Identify which cell holds the provided text, then report its [x, y] central coordinate. 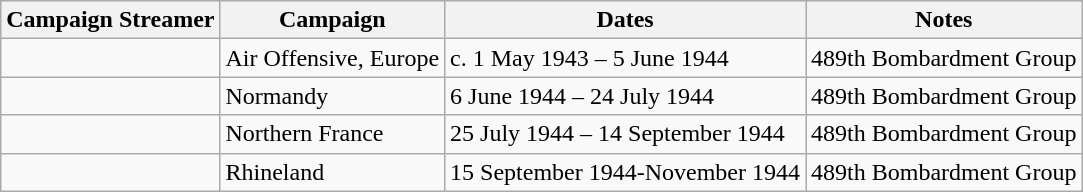
Northern France [332, 134]
Air Offensive, Europe [332, 58]
25 July 1944 – 14 September 1944 [626, 134]
Notes [944, 20]
Rhineland [332, 172]
Campaign [332, 20]
Normandy [332, 96]
6 June 1944 – 24 July 1944 [626, 96]
c. 1 May 1943 – 5 June 1944 [626, 58]
15 September 1944-November 1944 [626, 172]
Campaign Streamer [110, 20]
Dates [626, 20]
